Extract the (x, y) coordinate from the center of the cell holding the provided text.  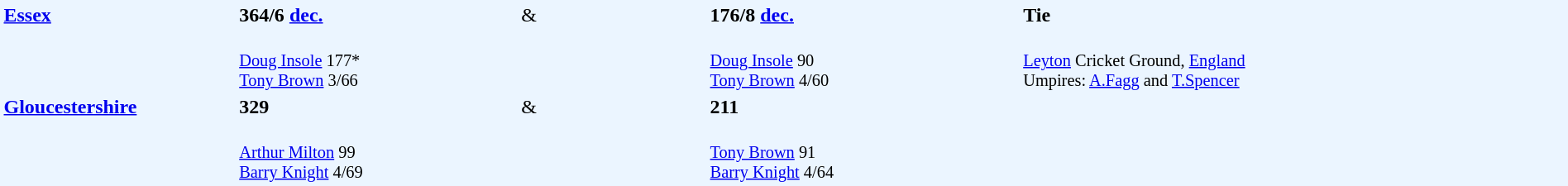
329 (378, 107)
211 (864, 107)
Doug Insole 90 Tony Brown 4/60 (864, 61)
Leyton Cricket Ground, England Umpires: A.Fagg and T.Spencer (1293, 107)
Essex (119, 47)
Tony Brown 91 Barry Knight 4/64 (864, 152)
Gloucestershire (119, 139)
Tie (1293, 15)
364/6 dec. (378, 15)
176/8 dec. (864, 15)
Doug Insole 177* Tony Brown 3/66 (378, 61)
Arthur Milton 99 Barry Knight 4/69 (378, 152)
